Locate the cell with the specified text and output its (x, y) center coordinate. 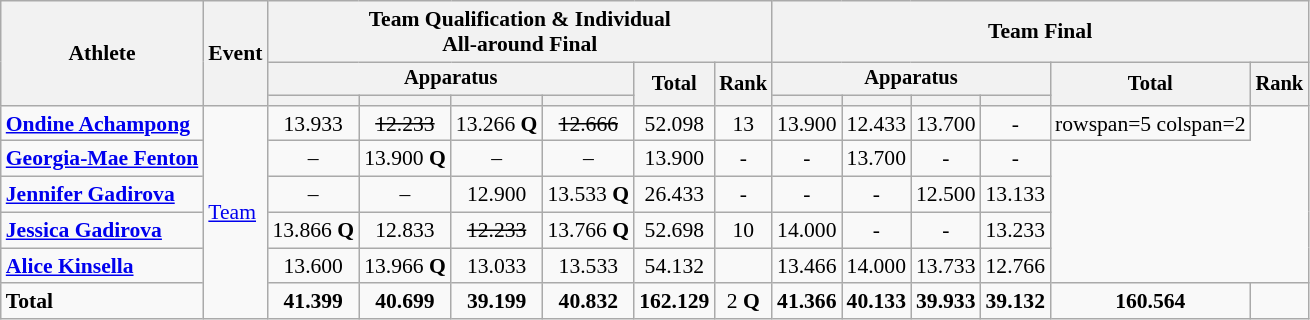
Event (235, 54)
52.098 (674, 124)
12.833 (405, 231)
Ondine Achampong (102, 124)
13.533 Q (588, 195)
13.933 (313, 124)
13.733 (946, 266)
39.132 (1016, 302)
Team (235, 213)
160.564 (1150, 302)
39.199 (497, 302)
13.133 (1016, 195)
54.132 (674, 266)
13.266 Q (497, 124)
Georgia-Mae Fenton (102, 159)
12.900 (497, 195)
12.766 (1016, 266)
40.699 (405, 302)
12.433 (876, 124)
26.433 (674, 195)
13.233 (1016, 231)
39.933 (946, 302)
13.866 Q (313, 231)
12.500 (946, 195)
2 Q (743, 302)
13.900 Q (405, 159)
12.666 (588, 124)
13.533 (588, 266)
41.399 (313, 302)
10 (743, 231)
41.366 (806, 302)
40.133 (876, 302)
Athlete (102, 54)
Team Final (1040, 32)
162.129 (674, 302)
Jessica Gadirova (102, 231)
40.832 (588, 302)
Jennifer Gadirova (102, 195)
13.466 (806, 266)
13.033 (497, 266)
13.966 Q (405, 266)
13.600 (313, 266)
13.766 Q (588, 231)
13 (743, 124)
rowspan=5 colspan=2 (1150, 124)
52.698 (674, 231)
Alice Kinsella (102, 266)
Team Qualification & IndividualAll-around Final (520, 32)
